From the cell containing the given text, extract its center point as [x, y] coordinate. 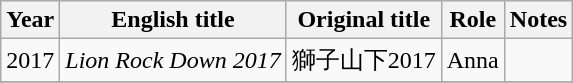
Role [472, 20]
Lion Rock Down 2017 [173, 60]
English title [173, 20]
獅子山下2017 [364, 60]
Year [30, 20]
Notes [538, 20]
2017 [30, 60]
Anna [472, 60]
Original title [364, 20]
